For the text-containing cell, return its midpoint in [x, y] coordinate format. 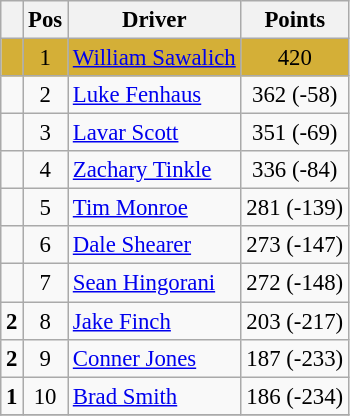
6 [46, 245]
Dale Shearer [155, 245]
8 [46, 321]
186 (-234) [294, 396]
Tim Monroe [155, 208]
351 (-69) [294, 133]
362 (-58) [294, 95]
Lavar Scott [155, 133]
Conner Jones [155, 358]
Zachary Tinkle [155, 170]
Pos [46, 20]
Brad Smith [155, 396]
Points [294, 20]
5 [46, 208]
4 [46, 170]
281 (-139) [294, 208]
336 (-84) [294, 170]
203 (-217) [294, 321]
William Sawalich [155, 58]
272 (-148) [294, 283]
Sean Hingorani [155, 283]
Jake Finch [155, 321]
187 (-233) [294, 358]
Driver [155, 20]
7 [46, 283]
10 [46, 396]
9 [46, 358]
Luke Fenhaus [155, 95]
273 (-147) [294, 245]
420 [294, 58]
3 [46, 133]
